Capture the cell that displays the provided text and extract its (x, y) central coordinate. 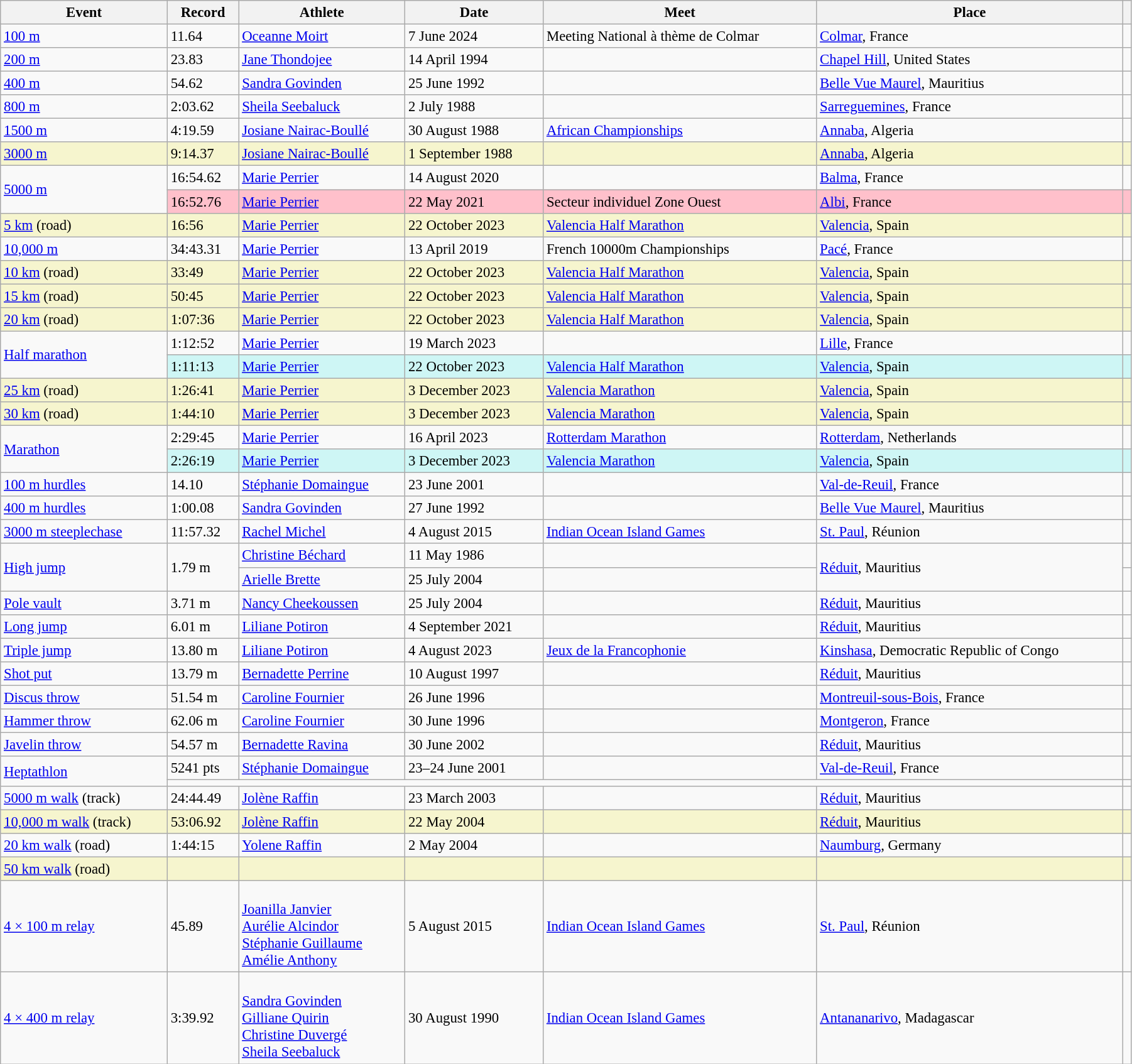
11 May 1986 (474, 556)
16 April 2023 (474, 438)
1.79 m (202, 568)
33:49 (202, 272)
Javelin throw (84, 744)
14.10 (202, 485)
11:57.32 (202, 532)
Half marathon (84, 354)
10 August 1997 (474, 674)
100 m (84, 36)
French 10000m Championships (680, 249)
2 May 2004 (474, 845)
10,000 m walk (track) (84, 822)
Event (84, 13)
Oceanne Moirt (322, 36)
1:07:36 (202, 320)
6.01 m (202, 626)
Date (474, 13)
Montgeron, France (970, 721)
20 km (road) (84, 320)
Rotterdam, Netherlands (970, 438)
4:19.59 (202, 131)
10,000 m (84, 249)
23–24 June 2001 (474, 768)
3000 m steeplechase (84, 532)
Chapel Hill, United States (970, 60)
Bernadette Perrine (322, 674)
4 August 2015 (474, 532)
Lille, France (970, 343)
1:26:41 (202, 390)
50:45 (202, 296)
4 August 2023 (474, 650)
3000 m (84, 154)
1:11:13 (202, 367)
30 June 2002 (474, 744)
Athlete (322, 13)
5 km (road) (84, 225)
Triple jump (84, 650)
Secteur individuel Zone Ouest (680, 202)
Jane Thondojee (322, 60)
400 m (84, 84)
54.57 m (202, 744)
1500 m (84, 131)
13.80 m (202, 650)
Colmar, France (970, 36)
11.64 (202, 36)
Rotterdam Marathon (680, 438)
1:44:15 (202, 845)
10 km (road) (84, 272)
400 m hurdles (84, 508)
23 June 2001 (474, 485)
14 April 1994 (474, 60)
800 m (84, 107)
Pacé, France (970, 249)
5000 m (84, 190)
53:06.92 (202, 822)
19 March 2023 (474, 343)
Hammer throw (84, 721)
34:43.31 (202, 249)
13 April 2019 (474, 249)
200 m (84, 60)
Nancy Cheekoussen (322, 603)
Yolene Raffin (322, 845)
Joanilla JanvierAurélie AlcindorStéphanie GuillaumeAmélie Anthony (322, 926)
5 August 2015 (474, 926)
30 June 1996 (474, 721)
3.71 m (202, 603)
Antananarivo, Madagascar (970, 1018)
Sheila Seebaluck (322, 107)
Christine Béchard (322, 556)
Jeux de la Francophonie (680, 650)
23.83 (202, 60)
16:56 (202, 225)
1:44:10 (202, 414)
3:39.92 (202, 1018)
30 August 1990 (474, 1018)
16:54.62 (202, 178)
Meet (680, 13)
High jump (84, 568)
15 km (road) (84, 296)
23 March 2003 (474, 798)
22 May 2021 (474, 202)
51.54 m (202, 697)
Kinshasa, Democratic Republic of Congo (970, 650)
5241 pts (202, 768)
Sandra GovindenGilliane QuirinChristine DuvergéSheila Seebaluck (322, 1018)
22 May 2004 (474, 822)
Naumburg, Germany (970, 845)
Heptathlon (84, 771)
4 September 2021 (474, 626)
Shot put (84, 674)
5000 m walk (track) (84, 798)
62.06 m (202, 721)
45.89 (202, 926)
Bernadette Ravina (322, 744)
26 June 1996 (474, 697)
50 km walk (road) (84, 869)
1:12:52 (202, 343)
4 × 400 m relay (84, 1018)
Long jump (84, 626)
2:26:19 (202, 461)
Sarreguemines, France (970, 107)
Balma, France (970, 178)
20 km walk (road) (84, 845)
4 × 100 m relay (84, 926)
African Championships (680, 131)
2:03.62 (202, 107)
27 June 1992 (474, 508)
Rachel Michel (322, 532)
Albi, France (970, 202)
Montreuil-sous-Bois, France (970, 697)
24:44.49 (202, 798)
7 June 2024 (474, 36)
100 m hurdles (84, 485)
16:52.76 (202, 202)
Marathon (84, 450)
54.62 (202, 84)
1 September 1988 (474, 154)
Place (970, 13)
25 June 1992 (474, 84)
9:14.37 (202, 154)
Record (202, 13)
13.79 m (202, 674)
14 August 2020 (474, 178)
Discus throw (84, 697)
Pole vault (84, 603)
2:29:45 (202, 438)
Arielle Brette (322, 579)
30 km (road) (84, 414)
2 July 1988 (474, 107)
25 km (road) (84, 390)
30 August 1988 (474, 131)
1:00.08 (202, 508)
Meeting National à thème de Colmar (680, 36)
